Provide the (X, Y) coordinate of the cell's center where the given text is located.  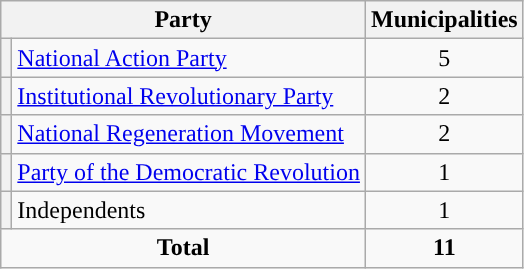
Total (184, 248)
11 (444, 248)
National Regeneration Movement (189, 134)
Party of the Democratic Revolution (189, 172)
Party (184, 20)
National Action Party (189, 58)
Independents (189, 210)
Institutional Revolutionary Party (189, 96)
5 (444, 58)
Municipalities (444, 20)
